Scan for the cell matching the given text and deliver its [x, y] coordinate at center. 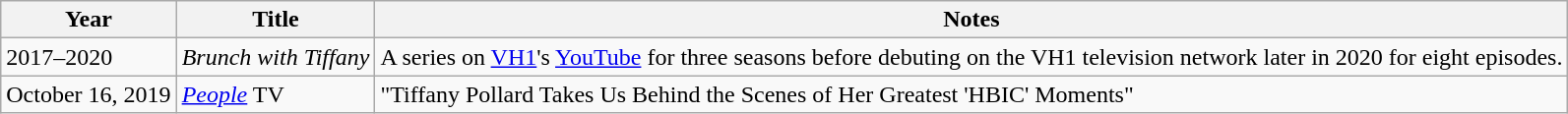
Notes [972, 20]
Year [89, 20]
Title [276, 20]
"Tiffany Pollard Takes Us Behind the Scenes of Her Greatest 'HBIC' Moments" [972, 94]
Brunch with Tiffany [276, 57]
October 16, 2019 [89, 94]
People TV [276, 94]
A series on VH1's YouTube for three seasons before debuting on the VH1 television network later in 2020 for eight episodes. [972, 57]
2017–2020 [89, 57]
